From the cell containing the given text, extract its center point as [X, Y] coordinate. 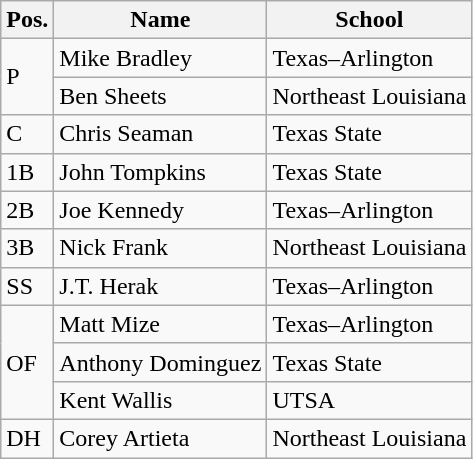
Mike Bradley [160, 58]
J.T. Herak [160, 286]
DH [28, 438]
Chris Seaman [160, 134]
C [28, 134]
Anthony Dominguez [160, 362]
UTSA [370, 400]
SS [28, 286]
Pos. [28, 20]
Name [160, 20]
2B [28, 210]
OF [28, 362]
1B [28, 172]
Ben Sheets [160, 96]
John Tompkins [160, 172]
Joe Kennedy [160, 210]
Corey Artieta [160, 438]
P [28, 77]
3B [28, 248]
Nick Frank [160, 248]
Matt Mize [160, 324]
Kent Wallis [160, 400]
School [370, 20]
